Capture the cell that displays the provided text and extract its [X, Y] central coordinate. 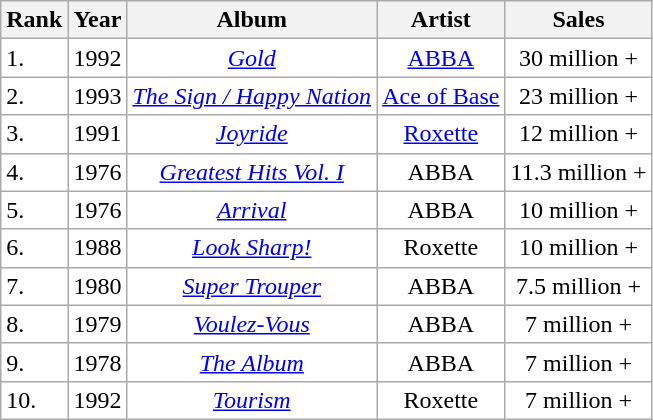
Greatest Hits Vol. I [252, 172]
5. [34, 210]
Gold [252, 58]
7.5 million + [578, 286]
1978 [98, 362]
1. [34, 58]
12 million + [578, 134]
Album [252, 20]
10. [34, 400]
Voulez-Vous [252, 324]
4. [34, 172]
The Album [252, 362]
Sales [578, 20]
1980 [98, 286]
Artist [441, 20]
3. [34, 134]
23 million + [578, 96]
Joyride [252, 134]
7. [34, 286]
8. [34, 324]
1993 [98, 96]
6. [34, 248]
Look Sharp! [252, 248]
Year [98, 20]
Super Trouper [252, 286]
9. [34, 362]
Rank [34, 20]
The Sign / Happy Nation [252, 96]
30 million + [578, 58]
Arrival [252, 210]
1991 [98, 134]
2. [34, 96]
11.3 million + [578, 172]
1988 [98, 248]
1979 [98, 324]
Tourism [252, 400]
Ace of Base [441, 96]
